For the text-containing cell, return its midpoint in [x, y] coordinate format. 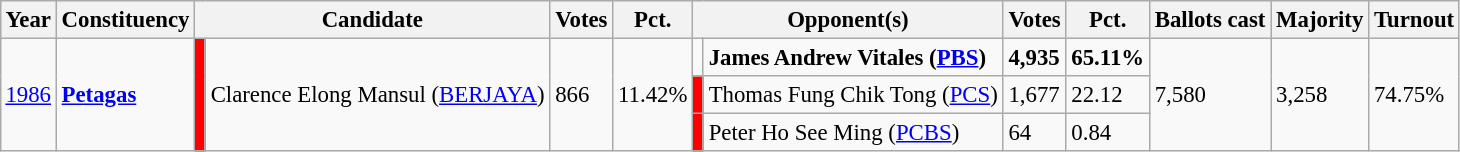
James Andrew Vitales (PBS) [853, 57]
Turnout [1414, 20]
Ballots cast [1210, 20]
Candidate [372, 20]
Majority [1320, 20]
866 [582, 94]
0.84 [1108, 133]
Thomas Fung Chik Tong (PCS) [853, 95]
7,580 [1210, 94]
1,677 [1034, 95]
Peter Ho See Ming (PCBS) [853, 133]
11.42% [653, 94]
3,258 [1320, 94]
Opponent(s) [848, 20]
64 [1034, 133]
22.12 [1108, 95]
4,935 [1034, 57]
Year [28, 20]
74.75% [1414, 94]
1986 [28, 94]
65.11% [1108, 57]
Constituency [125, 20]
Clarence Elong Mansul (BERJAYA) [378, 94]
Petagas [125, 94]
